Provide the [X, Y] coordinate of the cell's center where the given text is located.  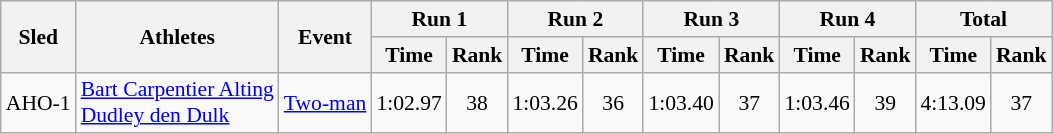
39 [886, 102]
1:02.97 [408, 102]
1:03.46 [816, 102]
Total [983, 19]
Run 1 [439, 19]
Run 4 [847, 19]
Run 2 [575, 19]
Bart Carpentier AltingDudley den Dulk [178, 102]
4:13.09 [952, 102]
Two-man [326, 102]
Sled [38, 36]
Event [326, 36]
38 [478, 102]
AHO-1 [38, 102]
1:03.40 [680, 102]
1:03.26 [544, 102]
Athletes [178, 36]
36 [614, 102]
Run 3 [711, 19]
